Provide the (x, y) coordinate of the cell's center where the given text is located.  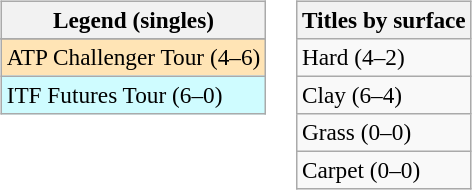
Clay (6–4) (384, 95)
Carpet (0–0) (384, 171)
Hard (4–2) (384, 57)
ATP Challenger Tour (4–6) (133, 57)
Legend (singles) (133, 20)
ITF Futures Tour (6–0) (133, 95)
Titles by surface (384, 20)
Grass (0–0) (384, 133)
